Determine the (x, y) coordinate at the center of the cell enclosing the given text.  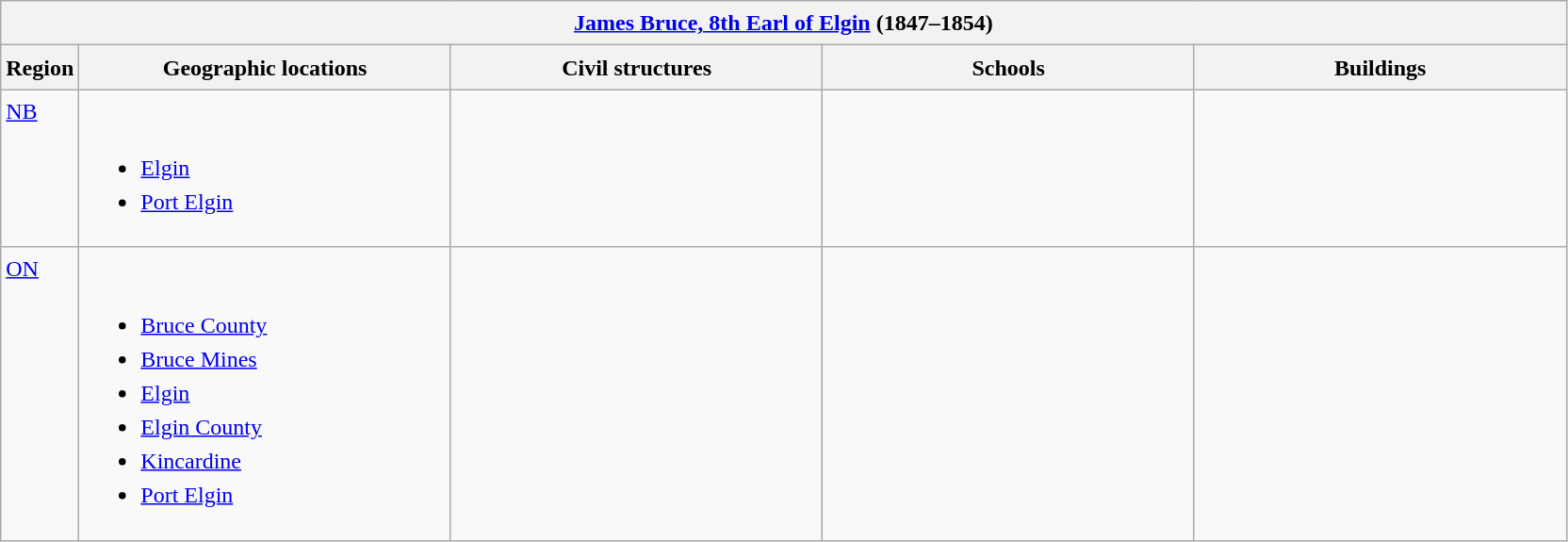
Bruce CountyBruce MinesElginElgin CountyKincardinePort Elgin (266, 394)
ON (40, 394)
James Bruce, 8th Earl of Elgin (1847–1854) (784, 23)
NB (40, 168)
Civil structures (637, 68)
Buildings (1380, 68)
ElginPort Elgin (266, 168)
Schools (1008, 68)
Region (40, 68)
Geographic locations (266, 68)
